Search for the cell housing the specified text and yield its [x, y] center coordinate. 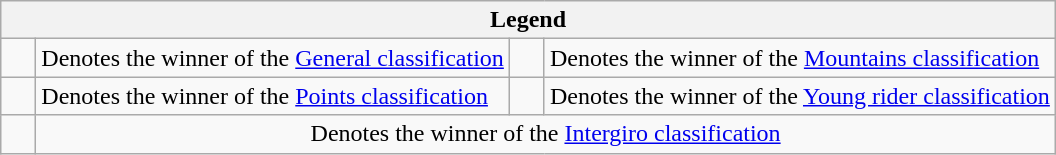
Denotes the winner of the Young rider classification [800, 96]
Denotes the winner of the General classification [273, 58]
Denotes the winner of the Points classification [273, 96]
Legend [528, 20]
Denotes the winner of the Mountains classification [800, 58]
Denotes the winner of the Intergiro classification [546, 134]
